Find where the given text appears and provide that cell's center as [X, Y] coordinate. 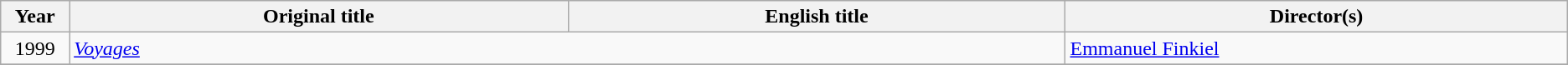
1999 [35, 48]
Original title [318, 17]
Director(s) [1317, 17]
Emmanuel Finkiel [1317, 48]
Year [35, 17]
English title [817, 17]
Voyages [568, 48]
